Scan for the cell matching the given text and deliver its (X, Y) coordinate at center. 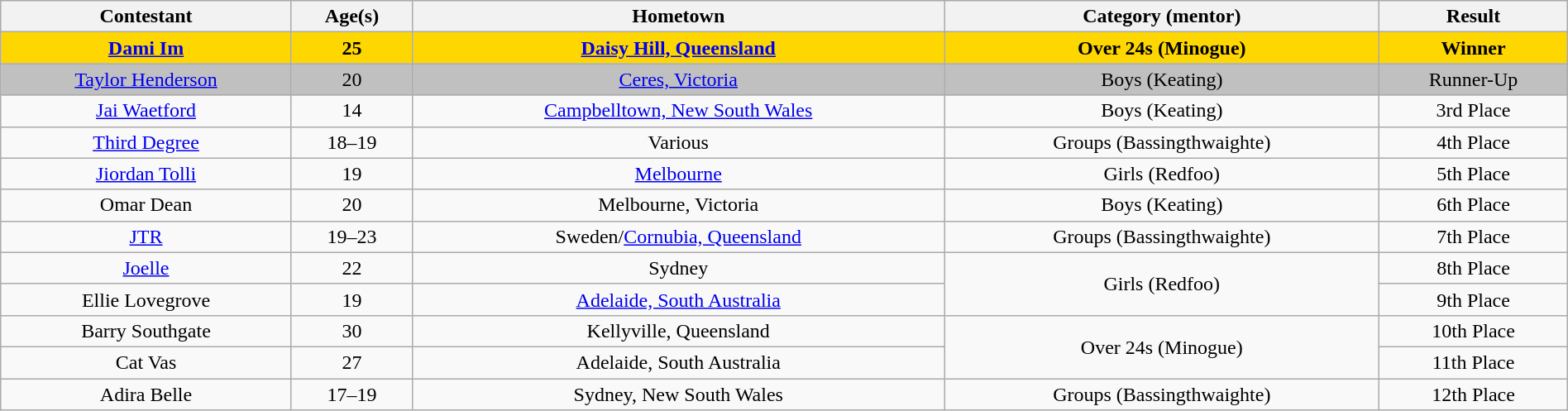
Runner-Up (1474, 79)
Category (mentor) (1162, 17)
7th Place (1474, 237)
10th Place (1474, 331)
Adira Belle (146, 394)
Sydney, New South Wales (678, 394)
25 (351, 48)
Joelle (146, 268)
Sweden/Cornubia, Queensland (678, 237)
12th Place (1474, 394)
Various (678, 142)
Ellie Lovegrove (146, 299)
Dami Im (146, 48)
Contestant (146, 17)
6th Place (1474, 205)
Jiordan Tolli (146, 174)
JTR (146, 237)
Daisy Hill, Queensland (678, 48)
Omar Dean (146, 205)
3rd Place (1474, 111)
Result (1474, 17)
19–23 (351, 237)
18–19 (351, 142)
14 (351, 111)
Melbourne, Victoria (678, 205)
17–19 (351, 394)
Taylor Henderson (146, 79)
9th Place (1474, 299)
Barry Southgate (146, 331)
Sydney (678, 268)
Cat Vas (146, 362)
Campbelltown, New South Wales (678, 111)
Hometown (678, 17)
22 (351, 268)
Melbourne (678, 174)
Kellyville, Queensland (678, 331)
11th Place (1474, 362)
Third Degree (146, 142)
Ceres, Victoria (678, 79)
8th Place (1474, 268)
27 (351, 362)
5th Place (1474, 174)
Age(s) (351, 17)
Winner (1474, 48)
Jai Waetford (146, 111)
4th Place (1474, 142)
30 (351, 331)
